Find where the given text appears and provide that cell's center as (x, y) coordinate. 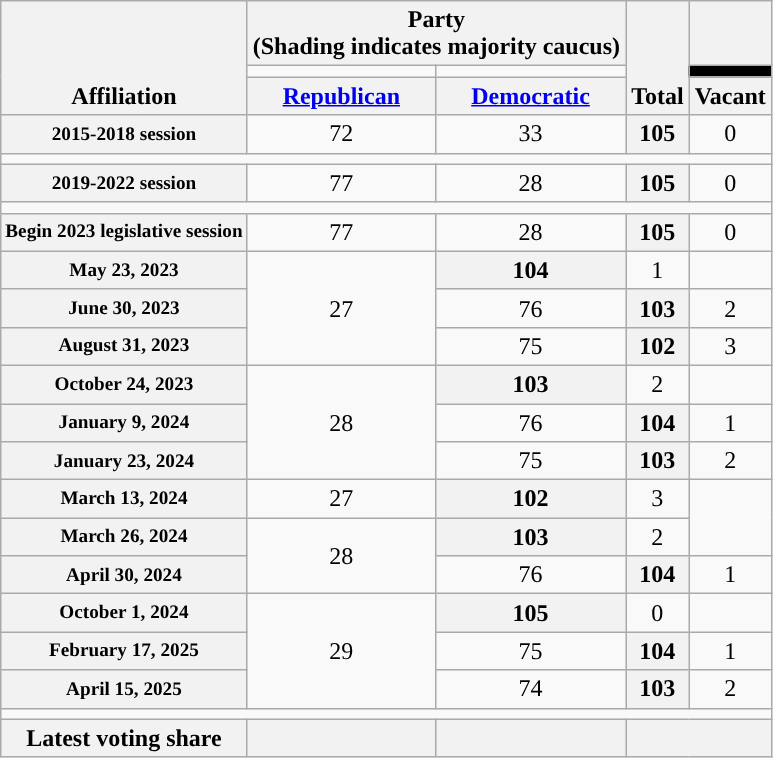
February 17, 2025 (124, 651)
October 24, 2023 (124, 384)
Republican (341, 96)
Vacant (730, 96)
2015-2018 session (124, 134)
29 (341, 651)
Begin 2023 legislative session (124, 232)
33 (530, 134)
March 13, 2024 (124, 499)
Affiliation (124, 58)
April 30, 2024 (124, 575)
Party (Shading indicates majority caucus) (436, 34)
Democratic (530, 96)
Latest voting share (124, 738)
January 9, 2024 (124, 423)
March 26, 2024 (124, 537)
October 1, 2024 (124, 613)
Total (658, 58)
74 (530, 689)
72 (341, 134)
2019-2022 session (124, 183)
January 23, 2024 (124, 461)
June 30, 2023 (124, 308)
May 23, 2023 (124, 270)
April 15, 2025 (124, 689)
August 31, 2023 (124, 346)
